Extract the (x, y) coordinate from the center of the cell holding the provided text.  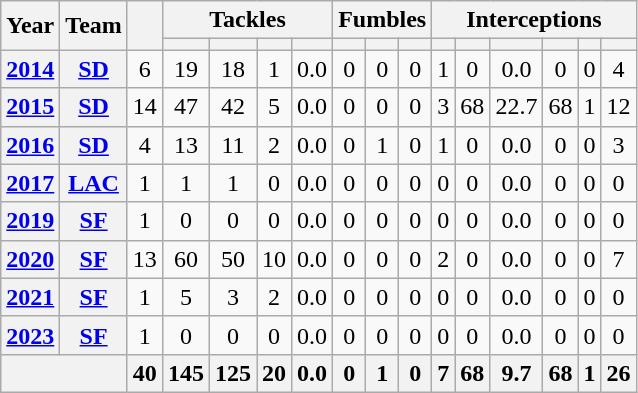
10 (274, 259)
Fumbles (382, 20)
50 (232, 259)
40 (144, 373)
9.7 (516, 373)
2015 (30, 107)
60 (186, 259)
26 (618, 373)
2023 (30, 335)
42 (232, 107)
2020 (30, 259)
Interceptions (534, 20)
18 (232, 69)
6 (144, 69)
2019 (30, 221)
Year (30, 26)
47 (186, 107)
20 (274, 373)
125 (232, 373)
LAC (94, 183)
Team (94, 26)
11 (232, 145)
145 (186, 373)
19 (186, 69)
12 (618, 107)
14 (144, 107)
Tackles (247, 20)
22.7 (516, 107)
2017 (30, 183)
2021 (30, 297)
2016 (30, 145)
2014 (30, 69)
